Return (x, y) of the center of cell containing provided text 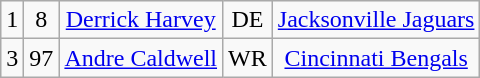
Jacksonville Jaguars (376, 20)
WR (248, 58)
8 (42, 20)
DE (248, 20)
Andre Caldwell (141, 58)
3 (12, 58)
1 (12, 20)
Cincinnati Bengals (376, 58)
Derrick Harvey (141, 20)
97 (42, 58)
